Find where the given text appears and provide that cell's center as [X, Y] coordinate. 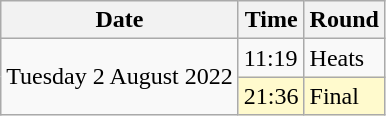
Round [344, 20]
Date [120, 20]
11:19 [271, 58]
Time [271, 20]
Final [344, 96]
21:36 [271, 96]
Tuesday 2 August 2022 [120, 77]
Heats [344, 58]
